Determine the (x, y) coordinate at the center of the cell enclosing the given text.  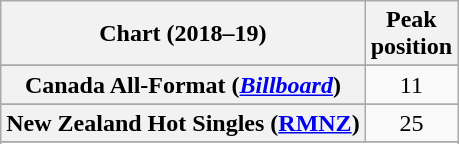
Chart (2018–19) (183, 34)
Peakposition (411, 34)
Canada All-Format (Billboard) (183, 85)
11 (411, 85)
25 (411, 123)
New Zealand Hot Singles (RMNZ) (183, 123)
